Extract the [x, y] coordinate from the center of the cell holding the provided text.  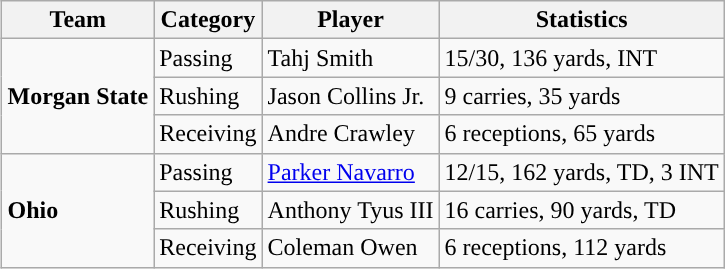
Andre Crawley [350, 134]
15/30, 136 yards, INT [582, 58]
Category [208, 20]
Morgan State [78, 96]
Ohio [78, 210]
Player [350, 20]
Tahj Smith [350, 58]
Parker Navarro [350, 172]
Coleman Owen [350, 248]
Jason Collins Jr. [350, 96]
6 receptions, 65 yards [582, 134]
16 carries, 90 yards, TD [582, 210]
Anthony Tyus III [350, 210]
Statistics [582, 20]
9 carries, 35 yards [582, 96]
6 receptions, 112 yards [582, 248]
Team [78, 20]
12/15, 162 yards, TD, 3 INT [582, 172]
